From the cell containing the given text, extract its center point as [x, y] coordinate. 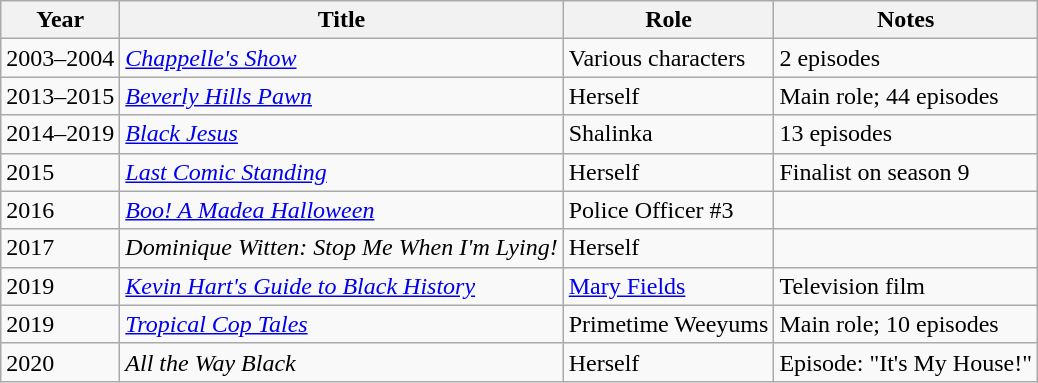
Last Comic Standing [342, 172]
Shalinka [668, 134]
2016 [60, 210]
Role [668, 20]
All the Way Black [342, 362]
Title [342, 20]
Notes [906, 20]
Dominique Witten: Stop Me When I'm Lying! [342, 248]
Tropical Cop Tales [342, 324]
2013–2015 [60, 96]
2020 [60, 362]
Various characters [668, 58]
Chappelle's Show [342, 58]
Episode: "It's My House!" [906, 362]
Mary Fields [668, 286]
Television film [906, 286]
2017 [60, 248]
Main role; 44 episodes [906, 96]
2003–2004 [60, 58]
13 episodes [906, 134]
Finalist on season 9 [906, 172]
Police Officer #3 [668, 210]
Black Jesus [342, 134]
Beverly Hills Pawn [342, 96]
Primetime Weeyums [668, 324]
Year [60, 20]
Kevin Hart's Guide to Black History [342, 286]
Main role; 10 episodes [906, 324]
2015 [60, 172]
2 episodes [906, 58]
2014–2019 [60, 134]
Boo! A Madea Halloween [342, 210]
